Scan for the cell matching the given text and deliver its [x, y] coordinate at center. 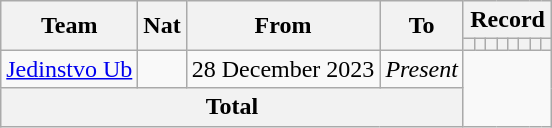
Total [232, 107]
28 December 2023 [283, 69]
Present [422, 69]
From [283, 26]
Record [507, 20]
Jedinstvo Ub [70, 69]
Nat [162, 26]
To [422, 26]
Team [70, 26]
